Find where the given text appears and provide that cell's center as (X, Y) coordinate. 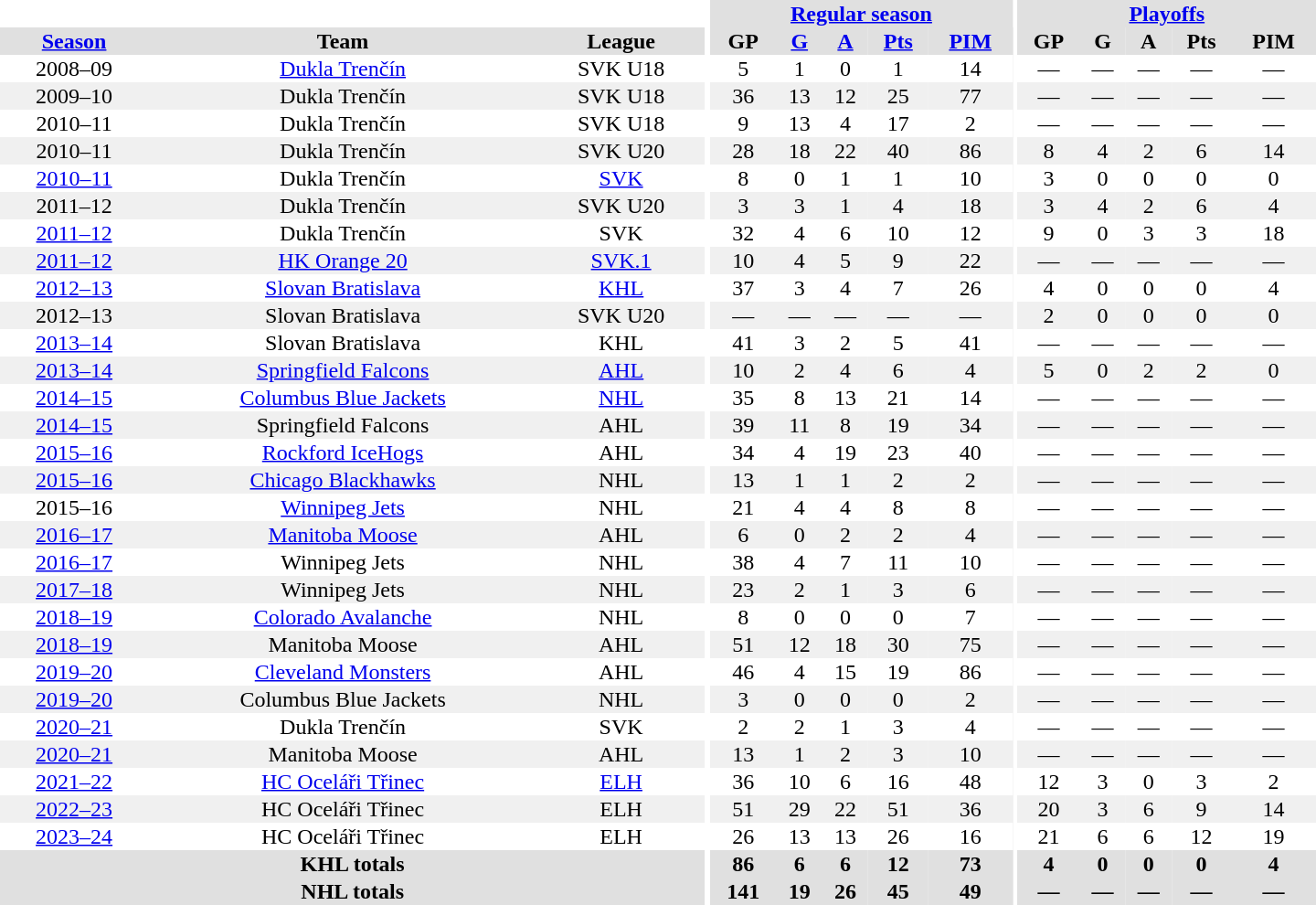
28 (744, 151)
2017–18 (74, 590)
2009–10 (74, 96)
35 (744, 398)
2008–09 (74, 69)
48 (971, 782)
20 (1049, 809)
Season (74, 41)
League (621, 41)
Chicago Blackhawks (343, 480)
Playoffs (1167, 14)
73 (971, 864)
2021–22 (74, 782)
32 (744, 233)
141 (744, 891)
45 (897, 891)
37 (744, 288)
Team (343, 41)
Colorado Avalanche (343, 617)
SVK.1 (621, 261)
2022–23 (74, 809)
29 (800, 809)
NHL totals (353, 891)
Regular season (861, 14)
38 (744, 562)
17 (897, 123)
75 (971, 644)
15 (845, 672)
HK Orange 20 (343, 261)
46 (744, 672)
39 (744, 425)
Rockford IceHogs (343, 452)
77 (971, 96)
25 (897, 96)
49 (971, 891)
KHL totals (353, 864)
30 (897, 644)
Cleveland Monsters (343, 672)
2023–24 (74, 836)
